Search for the cell housing the specified text and yield its (x, y) center coordinate. 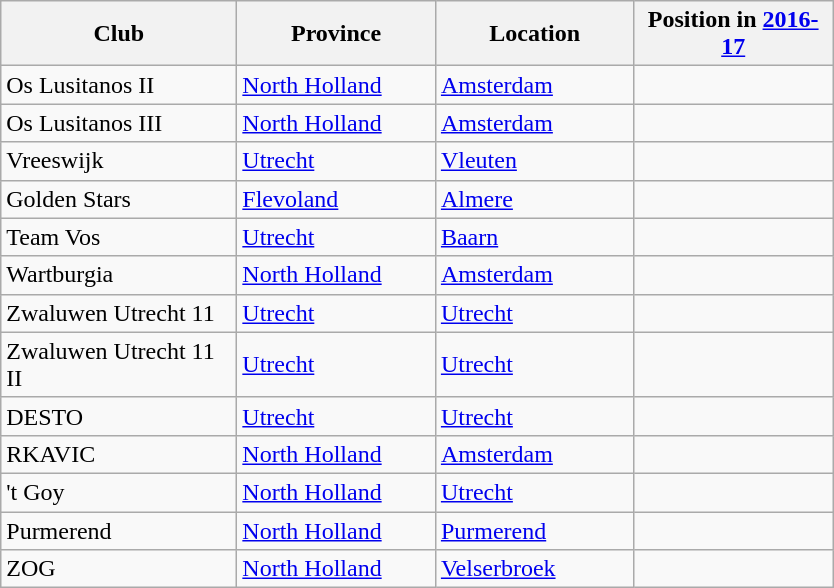
Club (119, 34)
DESTO (119, 416)
Vreeswijk (119, 161)
Team Vos (119, 237)
Flevoland (336, 199)
Baarn (534, 237)
Vleuten (534, 161)
Almere (534, 199)
ZOG (119, 569)
Velserbroek (534, 569)
't Goy (119, 492)
Os Lusitanos III (119, 123)
Position in 2016-17 (734, 34)
Zwaluwen Utrecht 11 (119, 313)
Wartburgia (119, 275)
Golden Stars (119, 199)
Location (534, 34)
Province (336, 34)
Zwaluwen Utrecht 11 II (119, 364)
RKAVIC (119, 454)
Os Lusitanos II (119, 85)
